Output the (X, Y) coordinate of the center of the cell containing the given text.  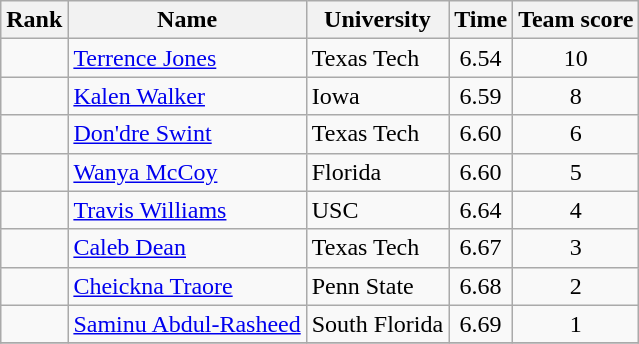
6.69 (481, 324)
Terrence Jones (187, 58)
USC (377, 210)
Team score (576, 20)
University (377, 20)
Caleb Dean (187, 248)
Name (187, 20)
3 (576, 248)
Travis Williams (187, 210)
4 (576, 210)
Wanya McCoy (187, 172)
6 (576, 134)
Penn State (377, 286)
6.67 (481, 248)
Saminu Abdul-Rasheed (187, 324)
2 (576, 286)
6.59 (481, 96)
Rank (34, 20)
1 (576, 324)
Florida (377, 172)
Time (481, 20)
6.64 (481, 210)
6.68 (481, 286)
8 (576, 96)
Don'dre Swint (187, 134)
South Florida (377, 324)
Cheickna Traore (187, 286)
5 (576, 172)
6.54 (481, 58)
Kalen Walker (187, 96)
10 (576, 58)
Iowa (377, 96)
